Provide the [X, Y] coordinate of the cell's center where the given text is located.  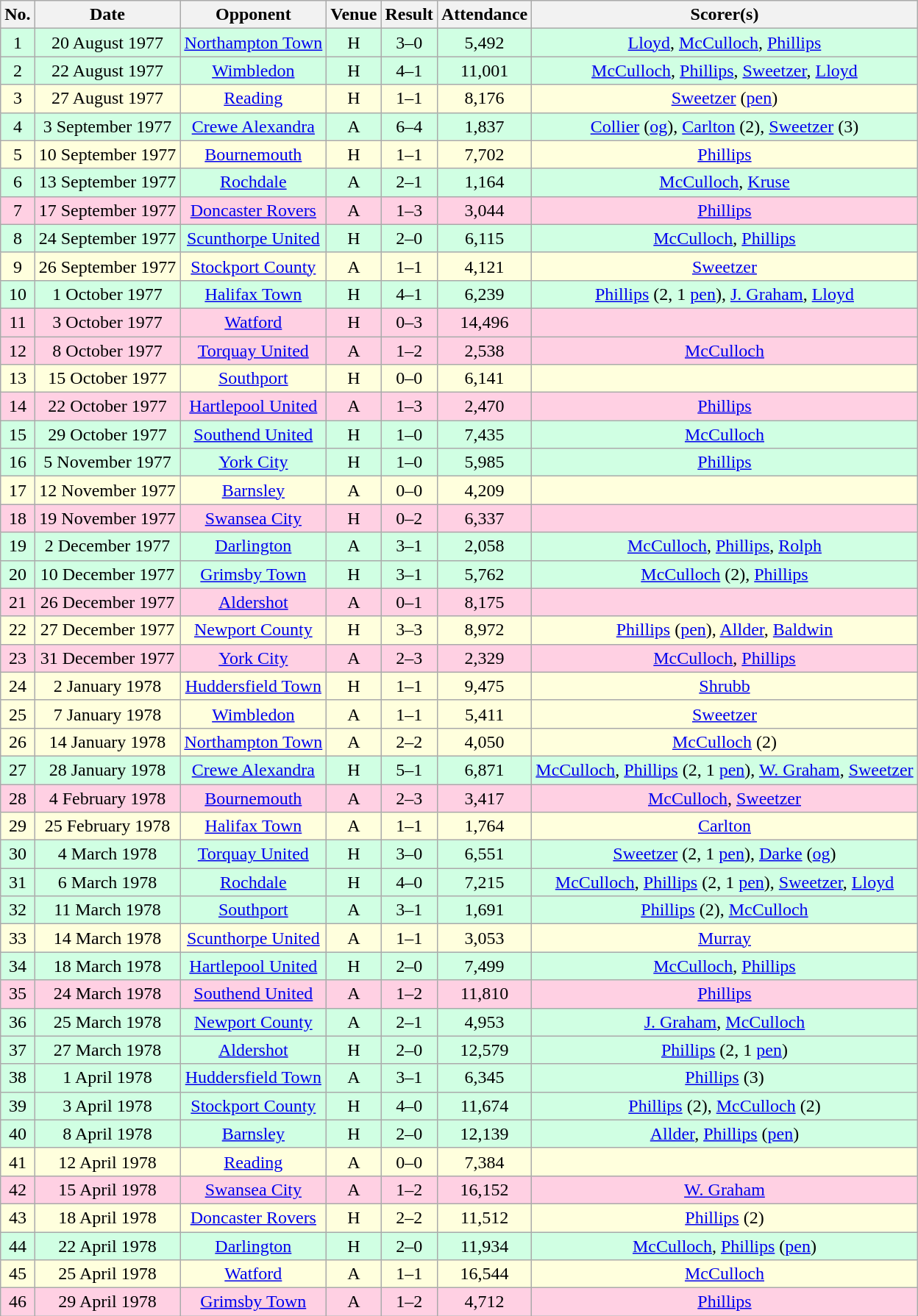
4 March 1978 [107, 854]
26 September 1977 [107, 266]
24 [18, 686]
29 April 1978 [107, 1302]
W. Graham [725, 1190]
43 [18, 1217]
17 [18, 490]
2 [18, 71]
24 March 1978 [107, 994]
4 February 1978 [107, 798]
7,435 [484, 435]
2,058 [484, 546]
9,475 [484, 686]
27 December 1977 [107, 630]
11,674 [484, 1106]
Scorer(s) [725, 15]
12,579 [484, 1050]
30 [18, 854]
McCulloch, Phillips, Rolph [725, 546]
22 April 1978 [107, 1246]
Venue [354, 15]
46 [18, 1302]
Phillips (2, 1 pen) [725, 1050]
6,871 [484, 770]
5 [18, 154]
Carlton [725, 826]
6,337 [484, 518]
7 [18, 210]
5,985 [484, 462]
0–2 [409, 518]
8,972 [484, 630]
8,175 [484, 602]
11 March 1978 [107, 910]
2 December 1977 [107, 546]
4,121 [484, 266]
15 April 1978 [107, 1190]
39 [18, 1106]
18 April 1978 [107, 1217]
42 [18, 1190]
16,544 [484, 1274]
44 [18, 1246]
3 April 1978 [107, 1106]
16,152 [484, 1190]
13 September 1977 [107, 182]
McCulloch, Phillips (2, 1 pen), Sweetzer, Lloyd [725, 882]
McCulloch, Sweetzer [725, 798]
6,141 [484, 379]
Phillips (2), McCulloch (2) [725, 1106]
7 January 1978 [107, 714]
7,702 [484, 154]
19 [18, 546]
13 [18, 379]
20 August 1977 [107, 43]
4,209 [484, 490]
No. [18, 15]
J. Graham, McCulloch [725, 1022]
3,053 [484, 938]
2 January 1978 [107, 686]
22 [18, 630]
0–1 [409, 602]
27 March 1978 [107, 1050]
McCulloch, Kruse [725, 182]
38 [18, 1078]
11,512 [484, 1217]
2,470 [484, 407]
33 [18, 938]
21 [18, 602]
Date [107, 15]
2,329 [484, 658]
3–3 [409, 630]
27 August 1977 [107, 99]
23 [18, 658]
4,050 [484, 742]
Attendance [484, 15]
8 April 1978 [107, 1134]
27 [18, 770]
20 [18, 574]
6,345 [484, 1078]
18 March 1978 [107, 966]
28 January 1978 [107, 770]
3,044 [484, 210]
9 [18, 266]
Murray [725, 938]
5,411 [484, 714]
19 November 1977 [107, 518]
10 September 1977 [107, 154]
11,810 [484, 994]
McCulloch, Phillips (pen) [725, 1246]
6,115 [484, 238]
7,499 [484, 966]
22 August 1977 [107, 71]
4,953 [484, 1022]
8 [18, 238]
3 [18, 99]
14 January 1978 [107, 742]
14,496 [484, 322]
Phillips (2) [725, 1217]
26 [18, 742]
1 October 1977 [107, 294]
12,139 [484, 1134]
6,551 [484, 854]
10 [18, 294]
10 December 1977 [107, 574]
McCulloch, Phillips, Sweetzer, Lloyd [725, 71]
Allder, Phillips (pen) [725, 1134]
11,001 [484, 71]
12 April 1978 [107, 1162]
35 [18, 994]
14 March 1978 [107, 938]
31 [18, 882]
Sweetzer (2, 1 pen), Darke (og) [725, 854]
15 [18, 435]
16 [18, 462]
Collier (og), Carlton (2), Sweetzer (3) [725, 126]
Phillips (2, 1 pen), J. Graham, Lloyd [725, 294]
4 [18, 126]
1,837 [484, 126]
11 [18, 322]
3 September 1977 [107, 126]
5,762 [484, 574]
Result [409, 15]
32 [18, 910]
18 [18, 518]
5–1 [409, 770]
37 [18, 1050]
4,712 [484, 1302]
Phillips (2), McCulloch [725, 910]
3,417 [484, 798]
1 April 1978 [107, 1078]
Sweetzer (pen) [725, 99]
1,764 [484, 826]
40 [18, 1134]
6–4 [409, 126]
1 [18, 43]
Opponent [253, 15]
0–3 [409, 322]
41 [18, 1162]
McCulloch (2) [725, 742]
6 [18, 182]
1,691 [484, 910]
22 October 1977 [107, 407]
17 September 1977 [107, 210]
Phillips (pen), Allder, Baldwin [725, 630]
8,176 [484, 99]
31 December 1977 [107, 658]
3 October 1977 [107, 322]
Phillips (3) [725, 1078]
25 February 1978 [107, 826]
34 [18, 966]
Shrubb [725, 686]
2,538 [484, 351]
15 October 1977 [107, 379]
26 December 1977 [107, 602]
1,164 [484, 182]
McCulloch, Phillips (2, 1 pen), W. Graham, Sweetzer [725, 770]
25 March 1978 [107, 1022]
5 November 1977 [107, 462]
11,934 [484, 1246]
45 [18, 1274]
14 [18, 407]
25 [18, 714]
Lloyd, McCulloch, Phillips [725, 43]
36 [18, 1022]
29 October 1977 [107, 435]
25 April 1978 [107, 1274]
5,492 [484, 43]
McCulloch (2), Phillips [725, 574]
7,215 [484, 882]
6,239 [484, 294]
6 March 1978 [107, 882]
12 [18, 351]
29 [18, 826]
28 [18, 798]
12 November 1977 [107, 490]
7,384 [484, 1162]
24 September 1977 [107, 238]
8 October 1977 [107, 351]
